Detect which cell encompasses the target text, then output its (x, y) center coordinate. 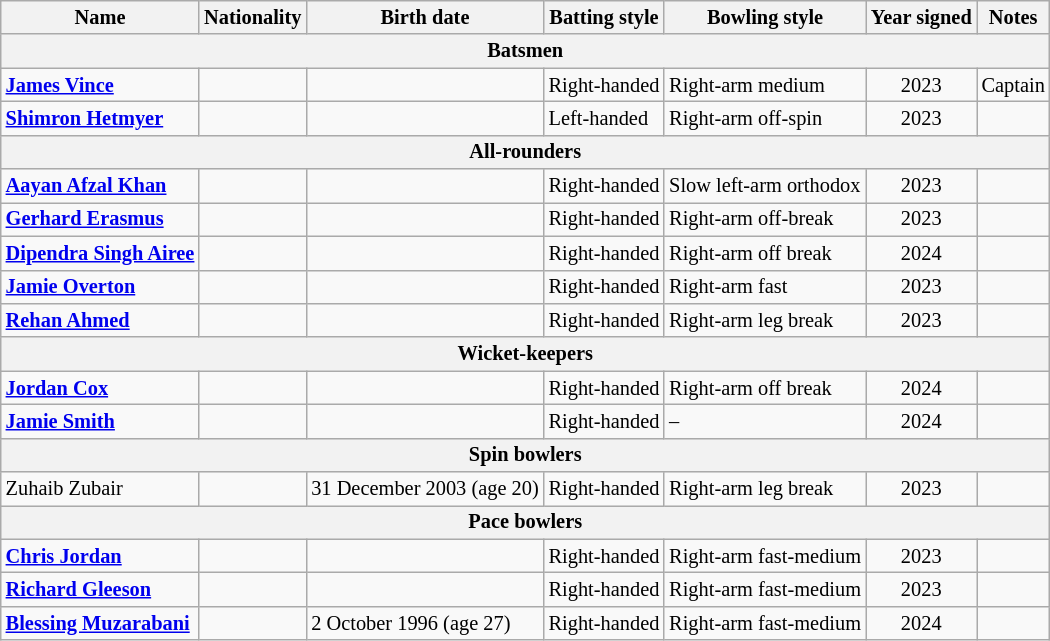
James Vince (100, 85)
Richard Gleeson (100, 589)
Name (100, 17)
Rehan Ahmed (100, 320)
Chris Jordan (100, 556)
Year signed (922, 17)
Right-arm off-spin (765, 118)
Batsmen (526, 51)
Zuhaib Zubair (100, 489)
2 October 1996 (age 27) (424, 623)
Jamie Overton (100, 287)
Right-arm medium (765, 85)
– (765, 421)
Pace bowlers (526, 522)
Gerhard Erasmus (100, 219)
Right-arm off-break (765, 219)
Slow left-arm orthodox (765, 186)
Birth date (424, 17)
Dipendra Singh Airee (100, 253)
Batting style (604, 17)
Nationality (252, 17)
31 December 2003 (age 20) (424, 489)
Wicket-keepers (526, 354)
Aayan Afzal Khan (100, 186)
Right-arm fast (765, 287)
Bowling style (765, 17)
Notes (1014, 17)
All-rounders (526, 152)
Captain (1014, 85)
Blessing Muzarabani (100, 623)
Shimron Hetmyer (100, 118)
Jamie Smith (100, 421)
Left-handed (604, 118)
Jordan Cox (100, 388)
Spin bowlers (526, 455)
